Return the (X, Y) coordinate for the center point of the cell that contains the specified text.  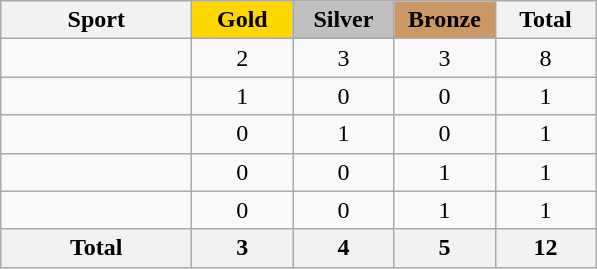
Silver (344, 20)
4 (344, 248)
Gold (242, 20)
Sport (96, 20)
5 (444, 248)
Bronze (444, 20)
2 (242, 58)
12 (546, 248)
8 (546, 58)
